Capture the cell that displays the provided text and extract its (X, Y) central coordinate. 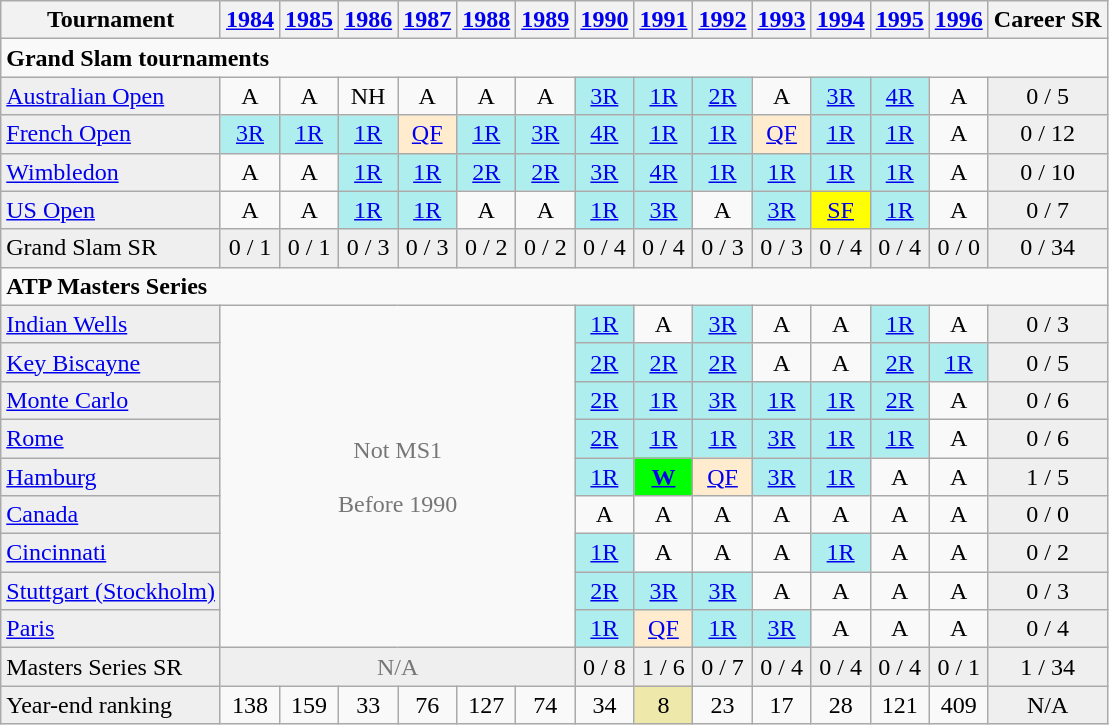
Indian Wells (111, 324)
138 (250, 705)
French Open (111, 134)
1985 (310, 20)
Hamburg (111, 477)
17 (782, 705)
Grand Slam tournaments (554, 58)
159 (310, 705)
Stuttgart (Stockholm) (111, 591)
1993 (782, 20)
1991 (664, 20)
Cincinnati (111, 553)
1 / 34 (1048, 667)
Wimbledon (111, 172)
1989 (546, 20)
Tournament (111, 20)
1992 (722, 20)
Paris (111, 629)
127 (486, 705)
121 (900, 705)
Career SR (1048, 20)
1990 (604, 20)
Canada (111, 515)
8 (664, 705)
ATP Masters Series (554, 286)
US Open (111, 210)
23 (722, 705)
SF (840, 210)
1 / 6 (664, 667)
74 (546, 705)
NH (368, 96)
1988 (486, 20)
Monte Carlo (111, 400)
0 / 12 (1048, 134)
1994 (840, 20)
Masters Series SR (111, 667)
Grand Slam SR (111, 248)
Year-end ranking (111, 705)
33 (368, 705)
76 (428, 705)
1995 (900, 20)
1996 (958, 20)
1987 (428, 20)
1984 (250, 20)
1986 (368, 20)
Key Biscayne (111, 362)
1 / 5 (1048, 477)
0 / 8 (604, 667)
Not MS1Before 1990 (397, 476)
0 / 10 (1048, 172)
Rome (111, 438)
W (664, 477)
28 (840, 705)
Australian Open (111, 96)
34 (604, 705)
0 / 34 (1048, 248)
409 (958, 705)
